Capture the cell that displays the provided text and extract its (x, y) central coordinate. 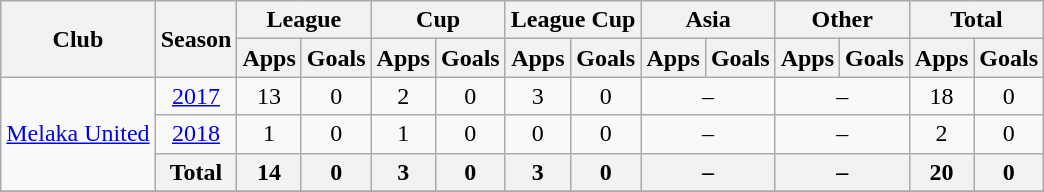
2018 (196, 134)
League (304, 20)
Club (78, 39)
Season (196, 39)
Asia (708, 20)
18 (941, 96)
13 (269, 96)
20 (941, 172)
14 (269, 172)
Cup (438, 20)
2017 (196, 96)
League Cup (573, 20)
Other (842, 20)
Melaka United (78, 134)
